Determine the [x, y] coordinate at the center of the cell enclosing the given text.  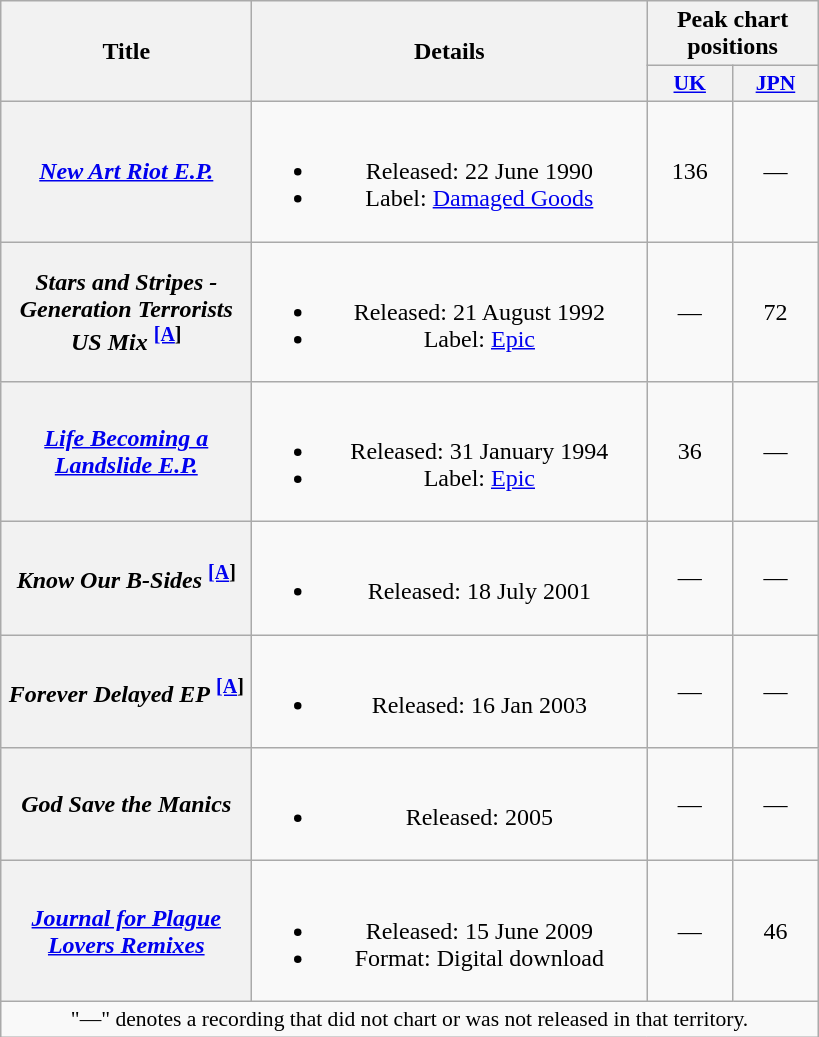
72 [776, 312]
God Save the Manics [126, 804]
Released: 21 August 1992Label: Epic [450, 312]
UK [690, 84]
46 [776, 931]
Released: 2005 [450, 804]
Peak chart positions [732, 34]
Released: 15 June 2009Format: Digital download [450, 931]
Released: 22 June 1990Label: Damaged Goods [450, 171]
36 [690, 452]
Released: 16 Jan 2003 [450, 692]
Forever Delayed EP [A] [126, 692]
Details [450, 52]
Journal for Plague Lovers Remixes [126, 931]
Know Our B-Sides [A] [126, 578]
JPN [776, 84]
New Art Riot E.P. [126, 171]
Released: 18 July 2001 [450, 578]
136 [690, 171]
Life Becoming a Landslide E.P. [126, 452]
"—" denotes a recording that did not chart or was not released in that territory. [410, 1019]
Title [126, 52]
Stars and Stripes - Generation Terrorists US Mix [A] [126, 312]
Released: 31 January 1994Label: Epic [450, 452]
